Search for the cell housing the specified text and yield its [X, Y] center coordinate. 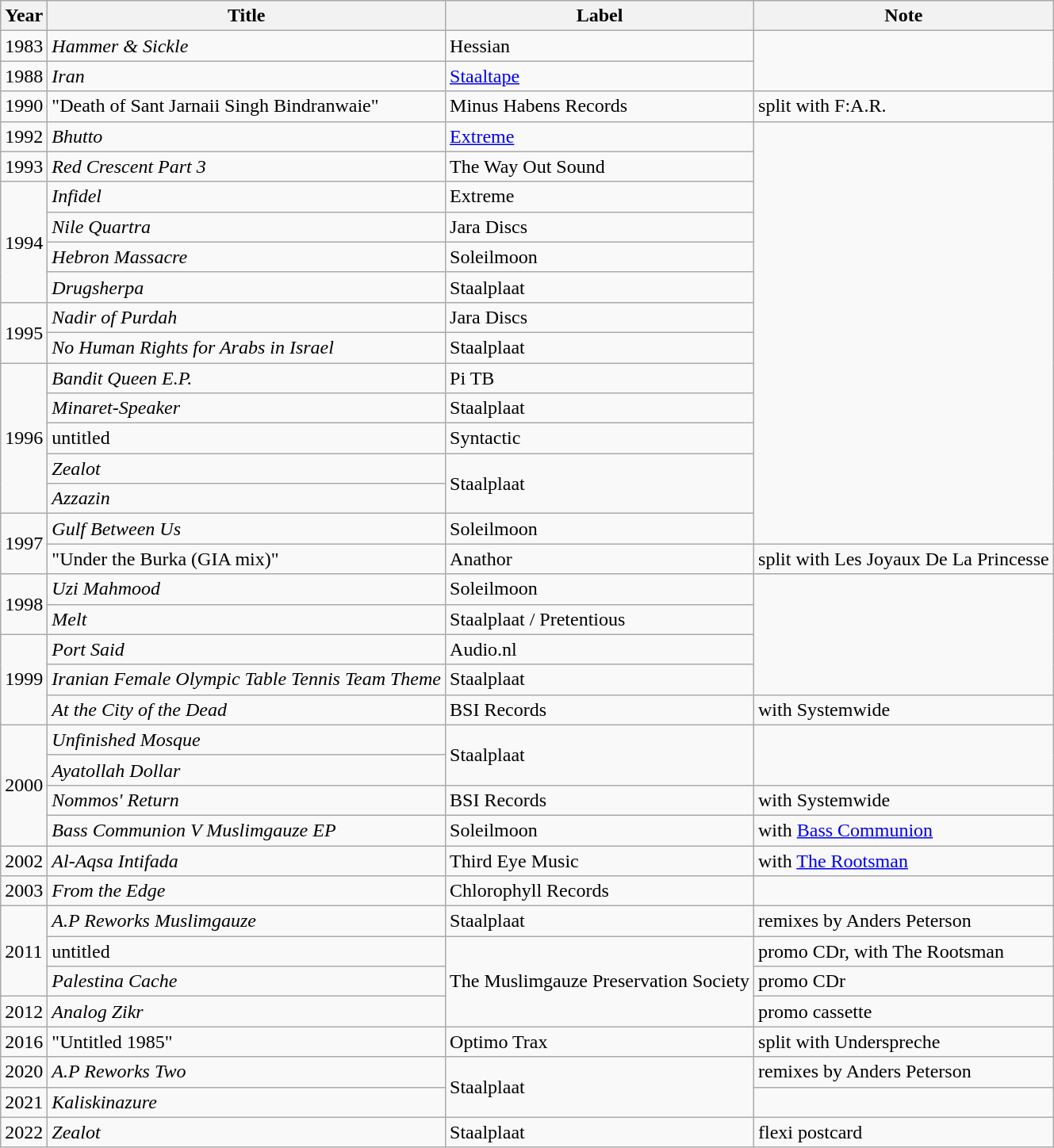
Hammer & Sickle [247, 46]
Al-Aqsa Intifada [247, 860]
2012 [24, 1012]
Bhutto [247, 136]
2022 [24, 1132]
1996 [24, 438]
1999 [24, 679]
Port Said [247, 649]
promo CDr [904, 982]
Audio.nl [600, 649]
Hebron Massacre [247, 257]
flexi postcard [904, 1132]
Minus Habens Records [600, 106]
Bass Communion V Muslimgauze EP [247, 830]
2021 [24, 1102]
Title [247, 16]
Nile Quartra [247, 227]
1990 [24, 106]
2016 [24, 1042]
Third Eye Music [600, 860]
2003 [24, 891]
2000 [24, 785]
2011 [24, 951]
Note [904, 16]
Palestina Cache [247, 982]
Uzi Mahmood [247, 589]
split with Underspreche [904, 1042]
promo CDr, with The Rootsman [904, 951]
Staalplaat / Pretentious [600, 619]
2002 [24, 860]
Staaltape [600, 76]
with Bass Communion [904, 830]
Pi TB [600, 378]
with The Rootsman [904, 860]
split with Les Joyaux De La Princesse [904, 559]
1995 [24, 332]
Gulf Between Us [247, 529]
Anathor [600, 559]
Syntactic [600, 438]
Nommos' Return [247, 800]
Iranian Female Olympic Table Tennis Team Theme [247, 679]
Kaliskinazure [247, 1102]
At the City of the Dead [247, 710]
1992 [24, 136]
1997 [24, 544]
From the Edge [247, 891]
Nadir of Purdah [247, 317]
Red Crescent Part 3 [247, 166]
Infidel [247, 197]
Iran [247, 76]
Year [24, 16]
Azzazin [247, 499]
promo cassette [904, 1012]
Unfinished Mosque [247, 740]
A.P Reworks Muslimgauze [247, 921]
1988 [24, 76]
Label [600, 16]
Chlorophyll Records [600, 891]
Bandit Queen E.P. [247, 378]
Minaret-Speaker [247, 408]
1998 [24, 604]
The Way Out Sound [600, 166]
A.P Reworks Two [247, 1072]
Ayatollah Dollar [247, 770]
Hessian [600, 46]
1993 [24, 166]
The Muslimgauze Preservation Society [600, 982]
1983 [24, 46]
"Under the Burka (GIA mix)" [247, 559]
split with F:A.R. [904, 106]
Analog Zikr [247, 1012]
Melt [247, 619]
Drugsherpa [247, 287]
Optimo Trax [600, 1042]
2020 [24, 1072]
No Human Rights for Arabs in Israel [247, 347]
"Death of Sant Jarnaii Singh Bindranwaie" [247, 106]
"Untitled 1985" [247, 1042]
1994 [24, 242]
